Determine the [X, Y] coordinate at the center of the cell enclosing the given text.  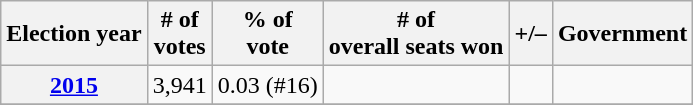
Government [622, 34]
+/– [530, 34]
3,941 [180, 85]
0.03 (#16) [268, 85]
Election year [74, 34]
2015 [74, 85]
% ofvote [268, 34]
# ofoverall seats won [416, 34]
# ofvotes [180, 34]
